Determine the (X, Y) coordinate at the center of the cell enclosing the given text.  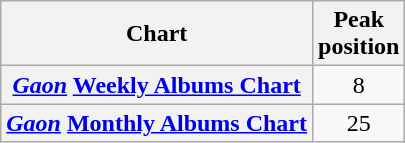
25 (359, 123)
8 (359, 85)
Chart (157, 34)
Peakposition (359, 34)
Gaon Monthly Albums Chart (157, 123)
Gaon Weekly Albums Chart (157, 85)
